Search for the cell housing the specified text and yield its (X, Y) center coordinate. 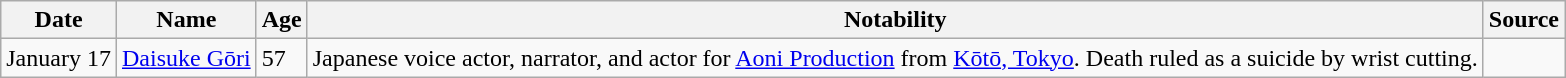
Name (186, 20)
Notability (895, 20)
Age (282, 20)
57 (282, 58)
January 17 (59, 58)
Date (59, 20)
Daisuke Gōri (186, 58)
Japanese voice actor, narrator, and actor for Aoni Production from Kōtō, Tokyo. Death ruled as a suicide by wrist cutting. (895, 58)
Source (1524, 20)
